Output the [x, y] coordinate of the center of the cell containing the given text.  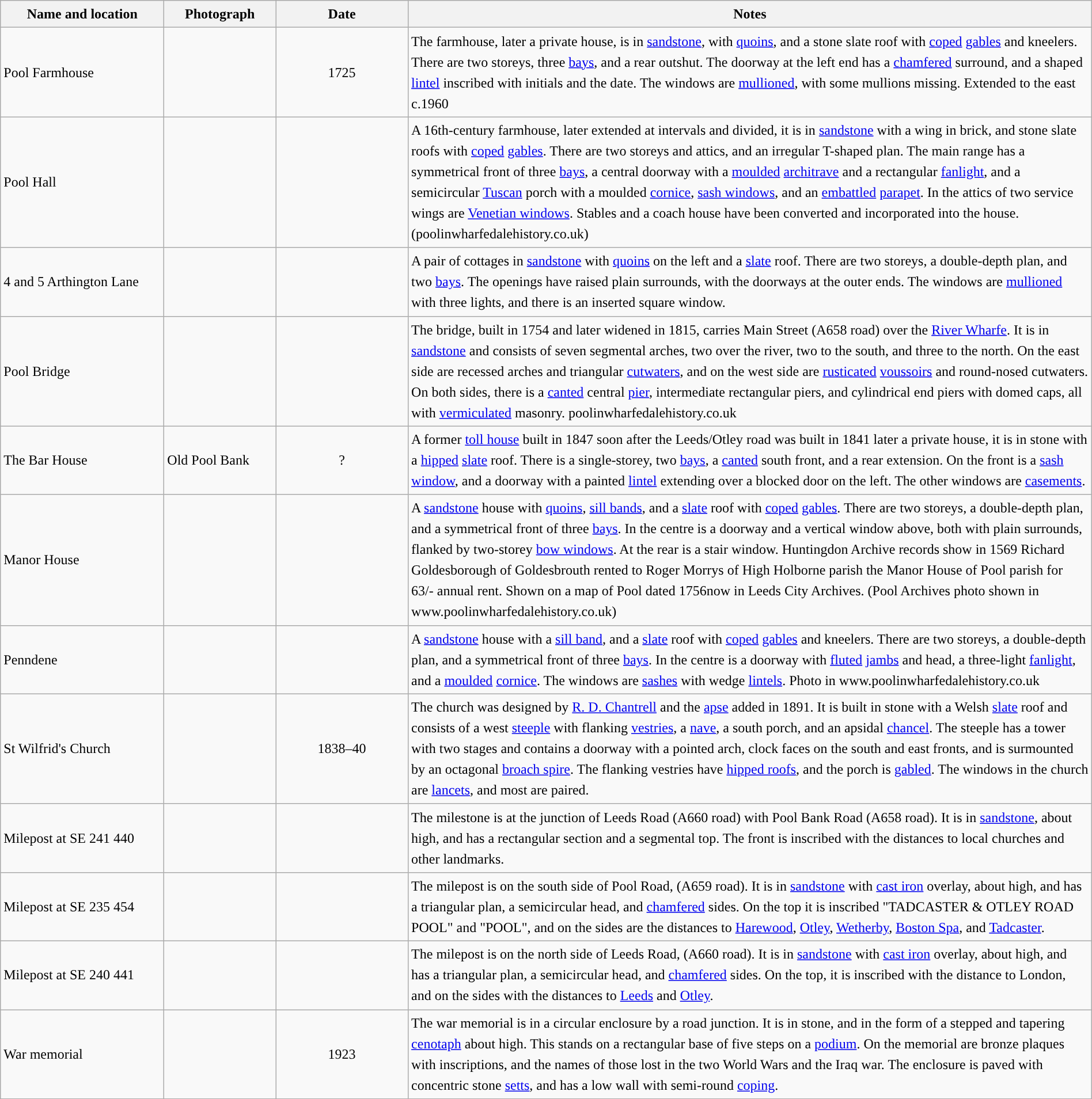
4 and 5 Arthington Lane [82, 282]
Manor House [82, 560]
Name and location [82, 14]
1838–40 [342, 748]
Photograph [220, 14]
1923 [342, 1055]
Pool Bridge [82, 371]
Old Pool Bank [220, 461]
Pool Hall [82, 182]
The Bar House [82, 461]
Milepost at SE 240 441 [82, 975]
Date [342, 14]
Pool Farmhouse [82, 73]
Penndene [82, 660]
Milepost at SE 235 454 [82, 906]
St Wilfrid's Church [82, 748]
1725 [342, 73]
? [342, 461]
War memorial [82, 1055]
Notes [750, 14]
Milepost at SE 241 440 [82, 838]
